Search for the cell housing the specified text and yield its (X, Y) center coordinate. 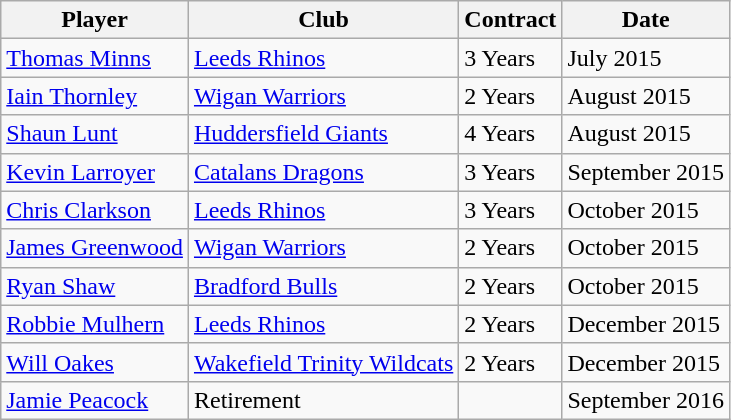
Huddersfield Giants (323, 134)
Shaun Lunt (95, 134)
Will Oakes (95, 362)
Contract (510, 20)
Thomas Minns (95, 58)
Ryan Shaw (95, 286)
4 Years (510, 134)
Kevin Larroyer (95, 172)
Bradford Bulls (323, 286)
Date (646, 20)
James Greenwood (95, 248)
Jamie Peacock (95, 400)
Club (323, 20)
Chris Clarkson (95, 210)
September 2015 (646, 172)
Robbie Mulhern (95, 324)
Player (95, 20)
Wakefield Trinity Wildcats (323, 362)
Catalans Dragons (323, 172)
September 2016 (646, 400)
Retirement (323, 400)
July 2015 (646, 58)
Iain Thornley (95, 96)
